Return [X, Y] of the center of cell containing provided text 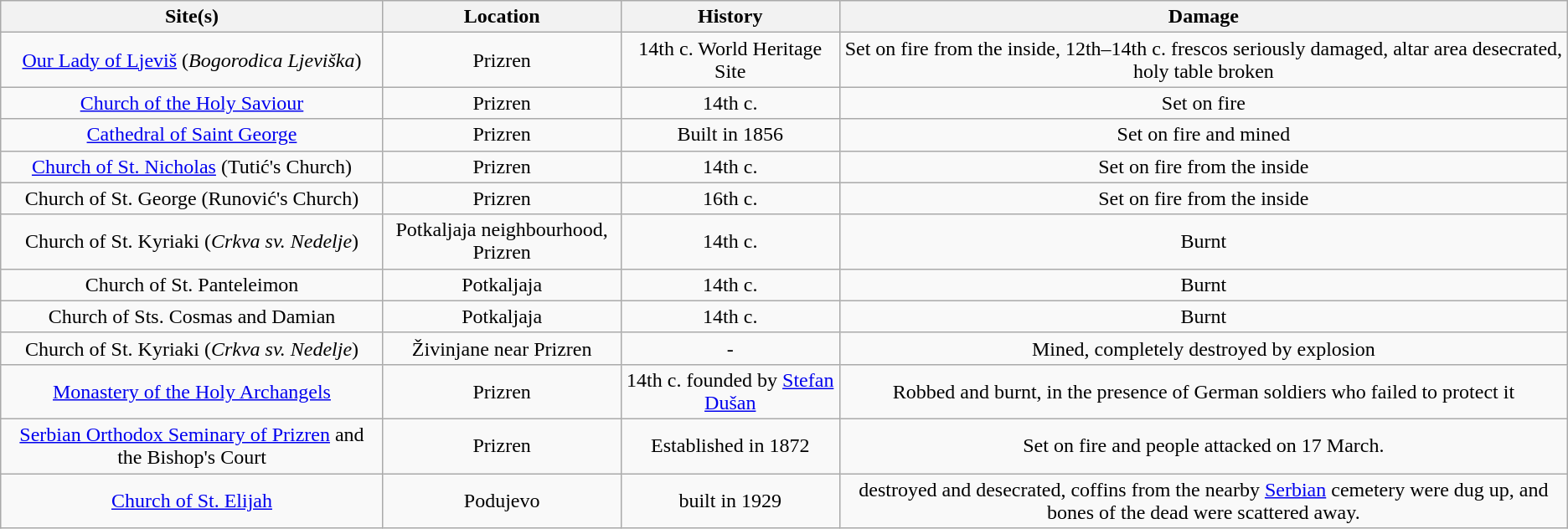
Podujevo [502, 501]
Site(s) [192, 17]
built in 1929 [730, 501]
Robbed and burnt, in the presence of German soldiers who failed to protect it [1203, 392]
Cathedral of Saint George [192, 135]
Set on fire from the inside, 12th–14th c. frescos seriously damaged, altar area desecrated, holy table broken [1203, 60]
Monastery of the Holy Archangels [192, 392]
Church of St. Elijah [192, 501]
Built in 1856 [730, 135]
History [730, 17]
Church of St. George (Runović's Church) [192, 198]
Location [502, 17]
14th c. World Heritage Site [730, 60]
- [730, 348]
14th c. founded by Stefan Dušan [730, 392]
destroyed and desecrated, coffins from the nearby Serbian cemetery were dug up, and bones of the dead were scattered away. [1203, 501]
Serbian Orthodox Seminary of Prizren and the Bishop's Court [192, 445]
Damage [1203, 17]
Church of St. Panteleimon [192, 285]
Church of St. Nicholas (Tutić's Church) [192, 167]
Our Lady of Ljeviš (Bogorodica Ljeviška) [192, 60]
Set on fire [1203, 103]
Set on fire and mined [1203, 135]
Potkaljaja neighbourhood, Prizren [502, 241]
Church of the Holy Saviour [192, 103]
Church of Sts. Cosmas and Damian [192, 316]
Živinjane near Prizren [502, 348]
Mined, completely destroyed by explosion [1203, 348]
16th c. [730, 198]
Established in 1872 [730, 445]
Set on fire and people attacked on 17 March. [1203, 445]
